From the cell containing the given text, extract its center point as (x, y) coordinate. 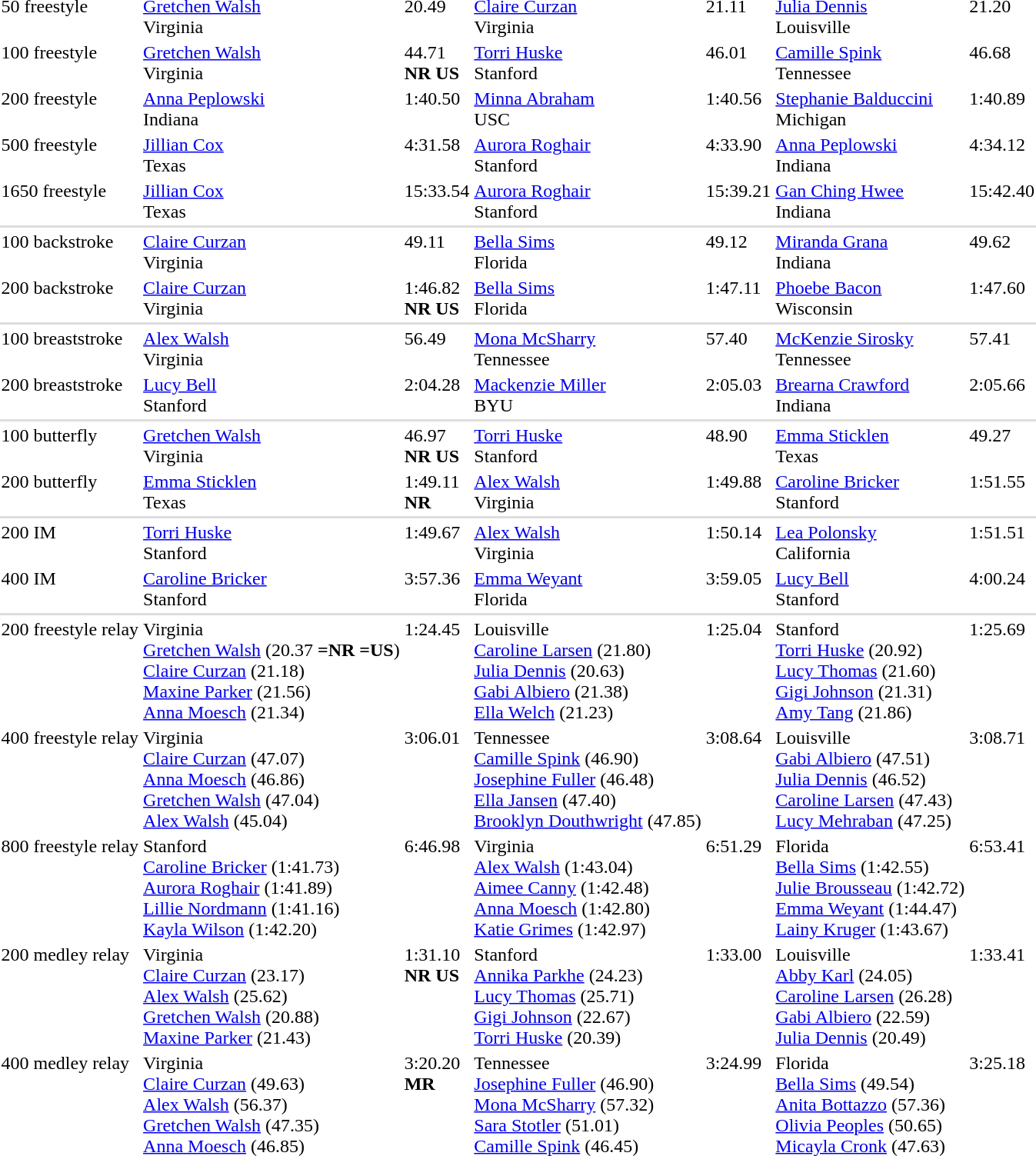
57.40 (738, 349)
500 freestyle (70, 155)
Phoebe Bacon Wisconsin (871, 298)
200 butterfly (70, 492)
100 butterfly (70, 446)
Camille Spink Tennessee (871, 63)
49.62 (1002, 252)
49.12 (738, 252)
Stephanie Balduccini Michigan (871, 109)
200 freestyle relay (70, 671)
1:47.11 (738, 298)
1:25.69 (1002, 671)
49.11 (437, 252)
57.41 (1002, 349)
Lea PolonskyCalifornia (871, 543)
46.01 (738, 63)
Stanford Annika Parkhe (24.23) Lucy Thomas (25.71) Gigi Johnson (22.67) Torri Huske (20.39) (588, 996)
1:47.60 (1002, 298)
100 freestyle (70, 63)
1:40.50 (437, 109)
1650 freestyle (70, 202)
3:08.64 (738, 779)
48.90 (738, 446)
400 freestyle relay (70, 779)
Virginia Claire Curzan (23.17)Alex Walsh (25.62)Gretchen Walsh (20.88) Maxine Parker (21.43) (272, 996)
1:33.41 (1002, 996)
1:51.55 (1002, 492)
400 IM (70, 589)
FloridaBella Sims (1:42.55) Julie Brousseau (1:42.72) Emma Weyant (1:44.47) Lainy Kruger (1:43.67) (871, 888)
3:57.36 (437, 589)
Virginia Gretchen Walsh (20.37 =NR =US) Claire Curzan (21.18) Maxine Parker (21.56) Anna Moesch (21.34) (272, 671)
1:33.00 (738, 996)
56.49 (437, 349)
Miranda Grana Indiana (871, 252)
200 breaststroke (70, 395)
Gan Ching Hwee Indiana (871, 202)
49.27 (1002, 446)
46.97NR US (437, 446)
Virginia Claire Curzan (47.07) Anna Moesch (46.86) Gretchen Walsh (47.04) Alex Walsh (45.04) (272, 779)
Louisville Gabi Albiero (47.51) Julia Dennis (46.52) Caroline Larsen (47.43) Lucy Mehraban (47.25) (871, 779)
Mona McSharry Tennessee (588, 349)
4:34.12 (1002, 155)
Brearna Crawford Indiana (871, 395)
6:46.98 (437, 888)
3:59.05 (738, 589)
2:04.28 (437, 395)
4:31.58 (437, 155)
4:00.24 (1002, 589)
2:05.66 (1002, 395)
15:42.40 (1002, 202)
1:25.04 (738, 671)
Minna AbrahamUSC (588, 109)
100 breaststroke (70, 349)
1:31.10NR US (437, 996)
1:40.89 (1002, 109)
200 backstroke (70, 298)
Emma Weyant Florida (588, 589)
1:49.11 NR (437, 492)
Torri Huske Stanford (272, 543)
Louisville Caroline Larsen (21.80) Julia Dennis (20.63) Gabi Albiero (21.38) Ella Welch (21.23) (588, 671)
3:06.01 (437, 779)
1:40.56 (738, 109)
Tennessee Camille Spink (46.90) Josephine Fuller (46.48) Ella Jansen (47.40) Brooklyn Douthwright (47.85) (588, 779)
800 freestyle relay (70, 888)
15:39.21 (738, 202)
1:24.45 (437, 671)
1:49.67 (437, 543)
44.71NR US (437, 63)
1:50.14 (738, 543)
VirginiaAlex Walsh (1:43.04) Aimee Canny (1:42.48) Anna Moesch (1:42.80) Katie Grimes (1:42.97) (588, 888)
StanfordCaroline Bricker (1:41.73) Aurora Roghair (1:41.89)Lillie Nordmann (1:41.16) Kayla Wilson (1:42.20) (272, 888)
2:05.03 (738, 395)
1:51.51 (1002, 543)
6:53.41 (1002, 888)
1:46.82 NR US (437, 298)
200 IM (70, 543)
6:51.29 (738, 888)
Mackenzie Miller BYU (588, 395)
Stanford Torri Huske (20.92) Lucy Thomas (21.60) Gigi Johnson (21.31) Amy Tang (21.86) (871, 671)
200 freestyle (70, 109)
100 backstroke (70, 252)
McKenzie Sirosky Tennessee (871, 349)
46.68 (1002, 63)
1:49.88 (738, 492)
15:33.54 (437, 202)
200 medley relay (70, 996)
4:33.90 (738, 155)
3:08.71 (1002, 779)
LouisvilleAbby Karl (24.05) Caroline Larsen (26.28) Gabi Albiero (22.59) Julia Dennis (20.49) (871, 996)
